Search for the cell housing the specified text and yield its (X, Y) center coordinate. 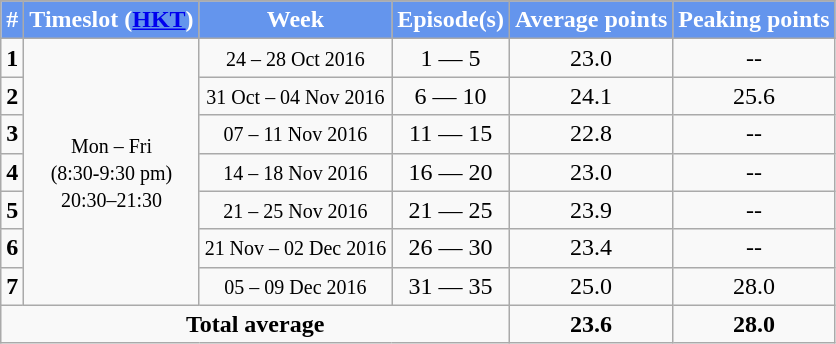
6 — 10 (451, 96)
3 (12, 134)
31 — 35 (451, 286)
26 — 30 (451, 248)
# (12, 20)
23.6 (590, 324)
1 — 5 (451, 58)
23.9 (590, 210)
4 (12, 172)
Peaking points (754, 20)
7 (12, 286)
Average points (590, 20)
22.8 (590, 134)
2 (12, 96)
21 Nov – 02 Dec 2016 (296, 248)
Week (296, 20)
21 – 25 Nov 2016 (296, 210)
Timeslot (HKT) (112, 20)
24.1 (590, 96)
6 (12, 248)
24 – 28 Oct 2016 (296, 58)
1 (12, 58)
Mon – Fri(8:30-9:30 pm)20:30–21:30 (112, 172)
16 — 20 (451, 172)
21 — 25 (451, 210)
5 (12, 210)
31 Oct – 04 Nov 2016 (296, 96)
23.4 (590, 248)
14 – 18 Nov 2016 (296, 172)
25.0 (590, 286)
05 – 09 Dec 2016 (296, 286)
11 — 15 (451, 134)
Total average (256, 324)
07 – 11 Nov 2016 (296, 134)
25.6 (754, 96)
Episode(s) (451, 20)
